Provide the (x, y) coordinate of the cell's center where the given text is located.  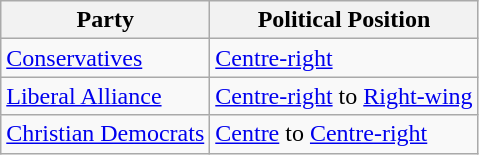
Centre-right (344, 58)
Liberal Alliance (106, 96)
Party (106, 20)
Christian Democrats (106, 134)
Centre to Centre-right (344, 134)
Centre-right to Right-wing (344, 96)
Conservatives (106, 58)
Political Position (344, 20)
